From the cell containing the given text, extract its center point as [X, Y] coordinate. 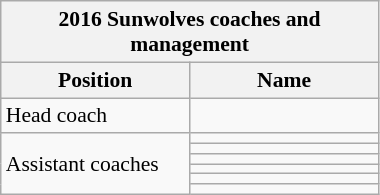
2016 Sunwolves coaches and management [190, 32]
Head coach [96, 116]
Name [284, 80]
Assistant coaches [96, 164]
Position [96, 80]
